Search for the cell housing the specified text and yield its (x, y) center coordinate. 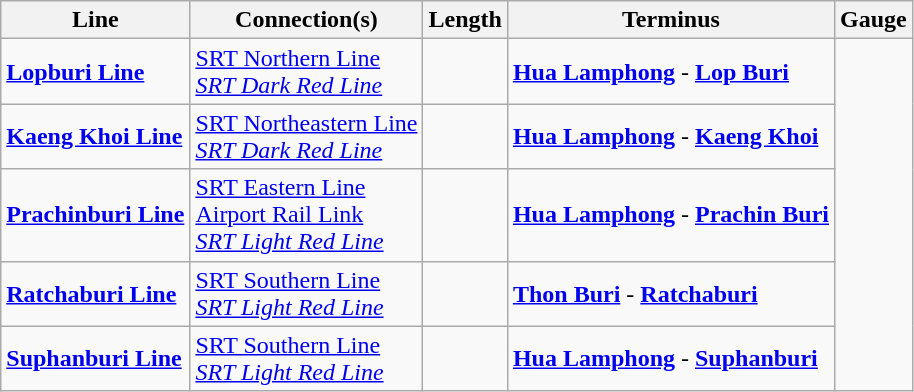
SRT Eastern LineAirport Rail LinkSRT Light Red Line (306, 215)
Ratchaburi Line (96, 294)
Kaeng Khoi Line (96, 136)
SRT Northern LineSRT Dark Red Line (306, 72)
Lopburi Line (96, 72)
Hua Lamphong - Prachin Buri (670, 215)
Hua Lamphong - Lop Buri (670, 72)
Thon Buri - Ratchaburi (670, 294)
Length (465, 20)
Line (96, 20)
Hua Lamphong - Suphanburi (670, 358)
Hua Lamphong - Kaeng Khoi (670, 136)
Suphanburi Line (96, 358)
Terminus (670, 20)
Prachinburi Line (96, 215)
Connection(s) (306, 20)
Gauge (874, 20)
SRT Northeastern LineSRT Dark Red Line (306, 136)
